Return [X, Y] of the center of cell containing provided text 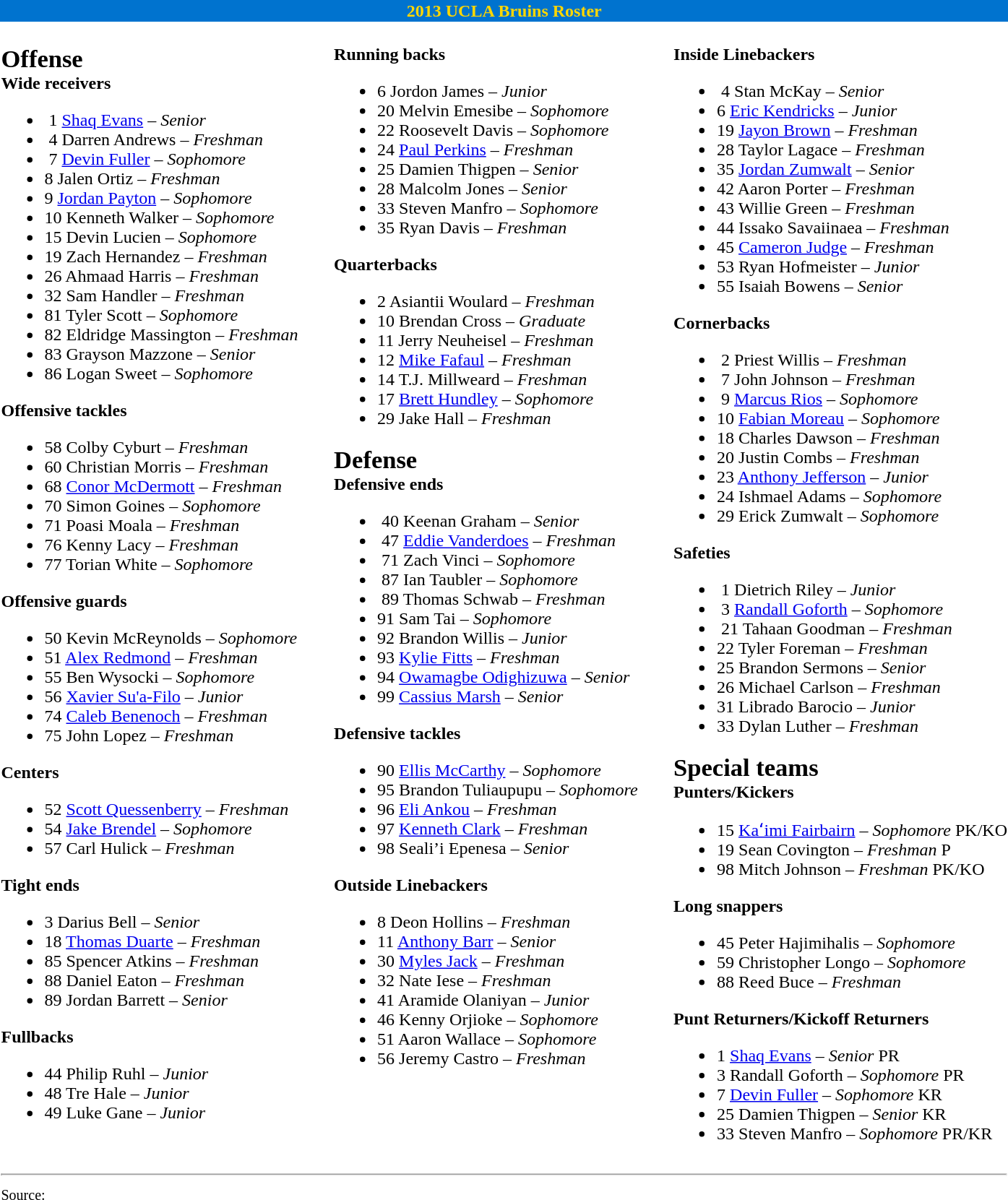
2013 UCLA Bruins Roster [504, 11]
